Detect which cell encompasses the target text, then output its [X, Y] center coordinate. 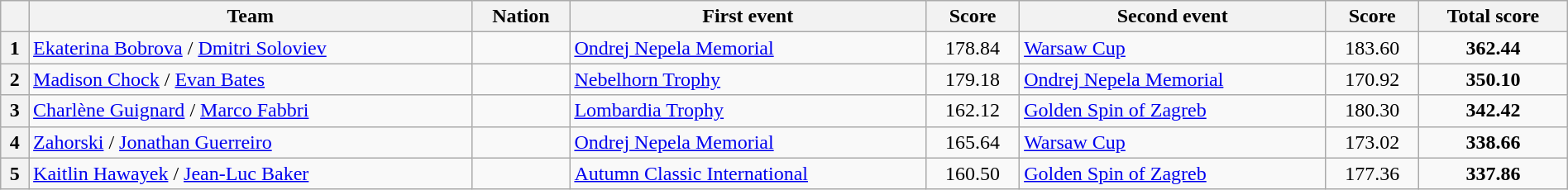
178.84 [973, 48]
170.92 [1373, 79]
362.44 [1494, 48]
3 [15, 111]
1 [15, 48]
162.12 [973, 111]
Madison Chock / Evan Bates [251, 79]
4 [15, 142]
Zahorski / Jonathan Guerreiro [251, 142]
Lombardia Trophy [748, 111]
Autumn Classic International [748, 173]
2 [15, 79]
Second event [1173, 17]
177.36 [1373, 173]
Total score [1494, 17]
342.42 [1494, 111]
Kaitlin Hawayek / Jean-Luc Baker [251, 173]
180.30 [1373, 111]
Nebelhorn Trophy [748, 79]
160.50 [973, 173]
183.60 [1373, 48]
337.86 [1494, 173]
Charlène Guignard / Marco Fabbri [251, 111]
Nation [521, 17]
350.10 [1494, 79]
5 [15, 173]
165.64 [973, 142]
173.02 [1373, 142]
Team [251, 17]
First event [748, 17]
Ekaterina Bobrova / Dmitri Soloviev [251, 48]
179.18 [973, 79]
338.66 [1494, 142]
